Extract the (X, Y) coordinate from the center of the cell holding the provided text.  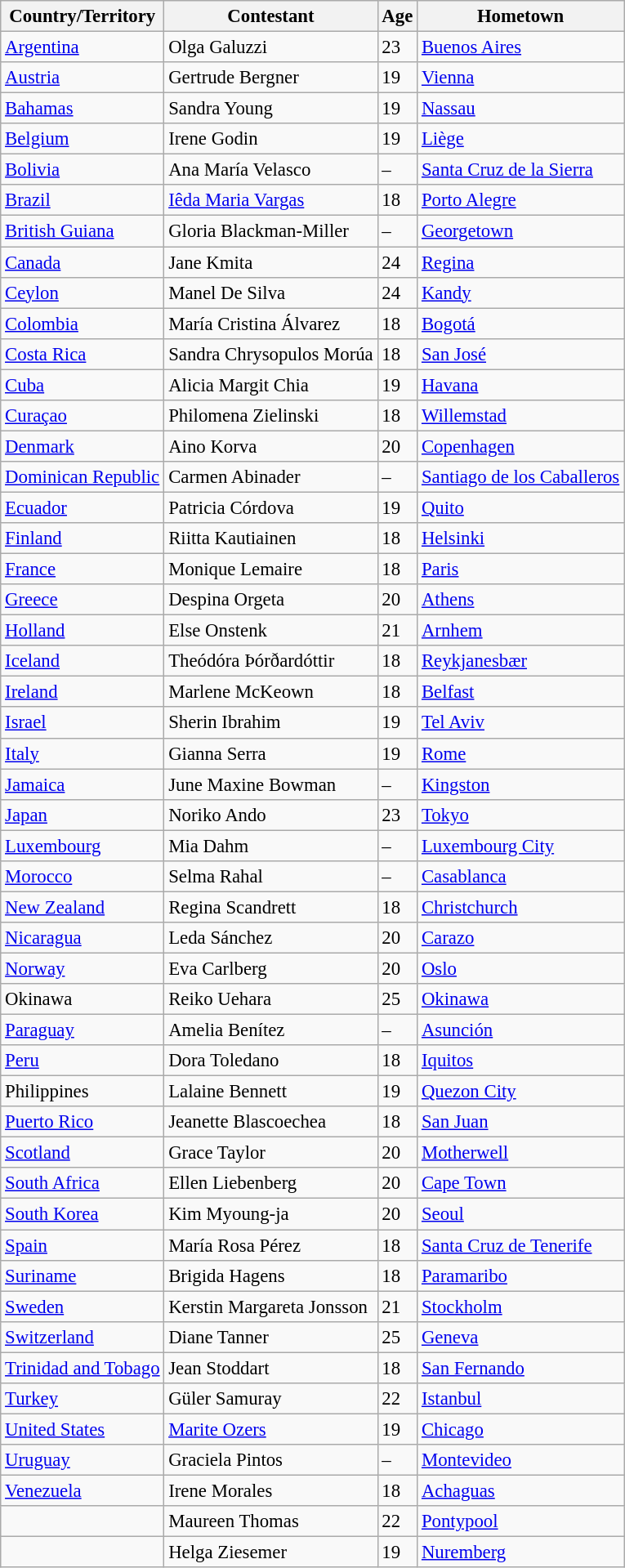
Iêda Maria Vargas (271, 200)
Gianna Serra (271, 753)
Güler Samuray (271, 1399)
Rome (521, 753)
British Guiana (83, 231)
Regina (521, 262)
Kingston (521, 784)
Trinidad and Tobago (83, 1368)
Casablanca (521, 877)
Carazo (521, 938)
Iceland (83, 661)
Scotland (83, 1153)
Country/Territory (83, 16)
Tel Aviv (521, 723)
Alicia Margit Chia (271, 385)
Greece (83, 600)
San Juan (521, 1122)
Nicaragua (83, 938)
Nassau (521, 109)
Jean Stoddart (271, 1368)
Israel (83, 723)
Cape Town (521, 1184)
Marite Ozers (271, 1429)
Noriko Ando (271, 815)
Puerto Rico (83, 1122)
Reykjanesbær (521, 661)
Ceylon (83, 293)
Ireland (83, 692)
Quezon City (521, 1092)
Jeanette Blascoechea (271, 1122)
Kandy (521, 293)
Bahamas (83, 109)
Irene Godin (271, 139)
Philomena Zielinski (271, 416)
Kerstin Margareta Jonsson (271, 1307)
Graciela Pintos (271, 1460)
Jamaica (83, 784)
Motherwell (521, 1153)
Colombia (83, 324)
Sweden (83, 1307)
Turkey (83, 1399)
Nuremberg (521, 1552)
Jane Kmita (271, 262)
Argentina (83, 47)
Luxembourg (83, 846)
Hometown (521, 16)
Olga Galuzzi (271, 47)
Helsinki (521, 538)
Venezuela (83, 1490)
Gertrude Bergner (271, 78)
Age (397, 16)
Santiago de los Caballeros (521, 477)
Asunción (521, 1030)
Suriname (83, 1275)
Cuba (83, 385)
Grace Taylor (271, 1153)
Manel De Silva (271, 293)
Marlene McKeown (271, 692)
Belfast (521, 692)
New Zealand (83, 907)
Liège (521, 139)
Kim Myoung-ja (271, 1214)
Else Onstenk (271, 631)
Arnhem (521, 631)
Aino Korva (271, 446)
United States (83, 1429)
Ecuador (83, 507)
Brazil (83, 200)
Dominican Republic (83, 477)
Belgium (83, 139)
June Maxine Bowman (271, 784)
Christchurch (521, 907)
Athens (521, 600)
Tokyo (521, 815)
Canada (83, 262)
Gloria Blackman-Miller (271, 231)
Luxembourg City (521, 846)
Stockholm (521, 1307)
Copenhagen (521, 446)
Irene Morales (271, 1490)
South Africa (83, 1184)
Norway (83, 968)
Istanbul (521, 1399)
Costa Rica (83, 354)
Japan (83, 815)
San José (521, 354)
Switzerland (83, 1337)
Lalaine Bennett (271, 1092)
South Korea (83, 1214)
San Fernando (521, 1368)
Sandra Young (271, 109)
Regina Scandrett (271, 907)
Paraguay (83, 1030)
Curaçao (83, 416)
Peru (83, 1061)
Montevideo (521, 1460)
Austria (83, 78)
Selma Rahal (271, 877)
Italy (83, 753)
Willemstad (521, 416)
Georgetown (521, 231)
Brigida Hagens (271, 1275)
Paramaribo (521, 1275)
Iquitos (521, 1061)
Paris (521, 570)
María Rosa Pérez (271, 1245)
Ana María Velasco (271, 170)
Porto Alegre (521, 200)
Bolivia (83, 170)
Helga Ziesemer (271, 1552)
Patricia Córdova (271, 507)
France (83, 570)
Seoul (521, 1214)
Despina Orgeta (271, 600)
Havana (521, 385)
Sandra Chrysopulos Morúa (271, 354)
Spain (83, 1245)
Bogotá (521, 324)
María Cristina Álvarez (271, 324)
Geneva (521, 1337)
Achaguas (521, 1490)
Reiko Uehara (271, 999)
Ellen Liebenberg (271, 1184)
Contestant (271, 16)
Amelia Benítez (271, 1030)
Philippines (83, 1092)
Carmen Abinader (271, 477)
Pontypool (521, 1521)
Quito (521, 507)
Holland (83, 631)
Santa Cruz de la Sierra (521, 170)
Finland (83, 538)
Santa Cruz de Tenerife (521, 1245)
Uruguay (83, 1460)
Buenos Aires (521, 47)
Mia Dahm (271, 846)
Oslo (521, 968)
Maureen Thomas (271, 1521)
Eva Carlberg (271, 968)
Vienna (521, 78)
Chicago (521, 1429)
Monique Lemaire (271, 570)
Leda Sánchez (271, 938)
Denmark (83, 446)
Dora Toledano (271, 1061)
Sherin Ibrahim (271, 723)
Morocco (83, 877)
Riitta Kautiainen (271, 538)
Theódóra Þórðardóttir (271, 661)
Diane Tanner (271, 1337)
